Identify which cell holds the provided text, then report its [x, y] central coordinate. 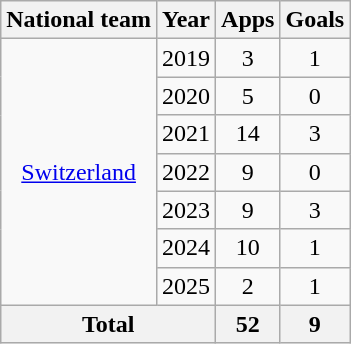
5 [248, 96]
10 [248, 248]
2021 [186, 134]
2022 [186, 172]
2024 [186, 248]
2023 [186, 210]
Goals [315, 20]
Switzerland [79, 172]
National team [79, 20]
52 [248, 324]
Total [108, 324]
2019 [186, 58]
Year [186, 20]
14 [248, 134]
2 [248, 286]
Apps [248, 20]
2020 [186, 96]
2025 [186, 286]
